Identify which cell holds the provided text, then report its (x, y) central coordinate. 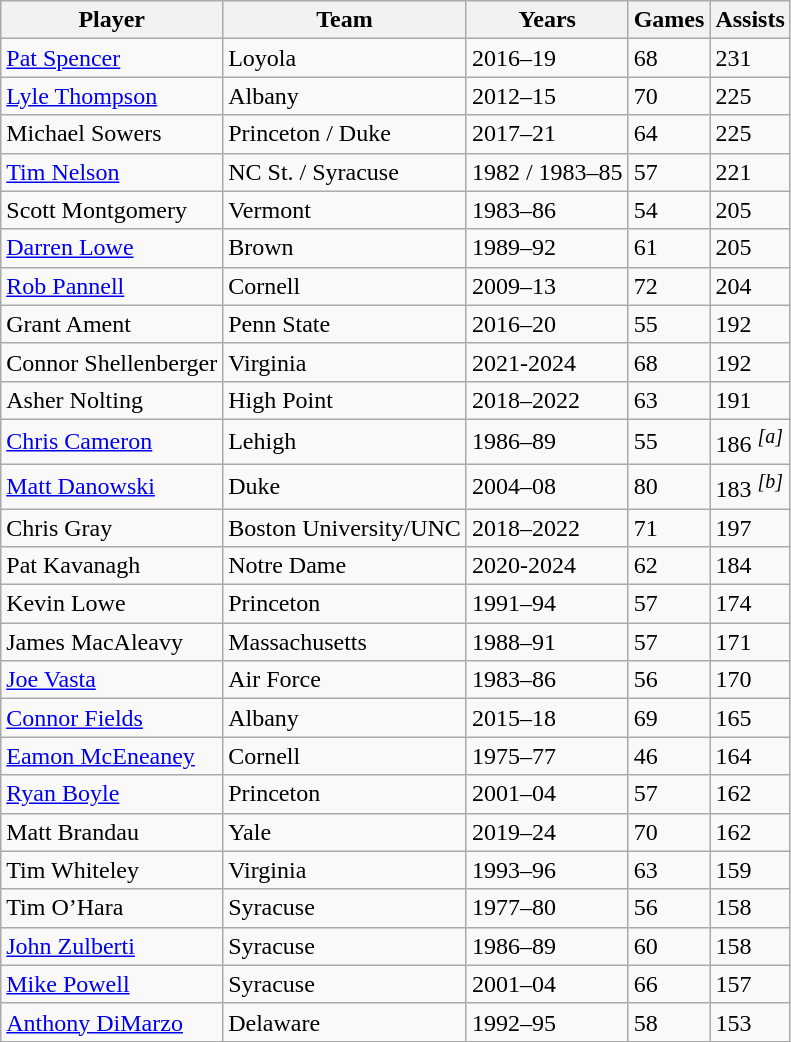
1988–91 (547, 642)
1992–95 (547, 1022)
Joe Vasta (112, 680)
Loyola (345, 58)
Pat Kavanagh (112, 566)
2012–15 (547, 96)
Games (669, 20)
2015–18 (547, 718)
Team (345, 20)
Lyle Thompson (112, 96)
171 (750, 642)
1977–80 (547, 908)
Chris Gray (112, 528)
204 (750, 286)
Air Force (345, 680)
John Zulberti (112, 946)
Connor Shellenberger (112, 362)
183 [b] (750, 486)
Duke (345, 486)
Tim O’Hara (112, 908)
James MacAleavy (112, 642)
Vermont (345, 210)
170 (750, 680)
Pat Spencer (112, 58)
157 (750, 984)
1991–94 (547, 604)
46 (669, 756)
Scott Montgomery (112, 210)
Brown (345, 248)
Grant Ament (112, 324)
71 (669, 528)
54 (669, 210)
153 (750, 1022)
NC St. / Syracuse (345, 172)
Penn State (345, 324)
Notre Dame (345, 566)
Boston University/UNC (345, 528)
2016–20 (547, 324)
62 (669, 566)
174 (750, 604)
165 (750, 718)
2019–24 (547, 832)
Tim Nelson (112, 172)
2016–19 (547, 58)
164 (750, 756)
1993–96 (547, 870)
191 (750, 400)
Rob Pannell (112, 286)
Mike Powell (112, 984)
Matt Brandau (112, 832)
197 (750, 528)
Anthony DiMarzo (112, 1022)
Delaware (345, 1022)
2021-2024 (547, 362)
Matt Danowski (112, 486)
Player (112, 20)
1975–77 (547, 756)
Assists (750, 20)
1982 / 1983–85 (547, 172)
2009–13 (547, 286)
60 (669, 946)
2004–08 (547, 486)
Princeton / Duke (345, 134)
Kevin Lowe (112, 604)
61 (669, 248)
Darren Lowe (112, 248)
159 (750, 870)
Chris Cameron (112, 442)
Eamon McEneaney (112, 756)
58 (669, 1022)
66 (669, 984)
231 (750, 58)
80 (669, 486)
Massachusetts (345, 642)
Connor Fields (112, 718)
186 [a] (750, 442)
Michael Sowers (112, 134)
2020-2024 (547, 566)
High Point (345, 400)
1989–92 (547, 248)
Yale (345, 832)
Asher Nolting (112, 400)
Lehigh (345, 442)
2017–21 (547, 134)
69 (669, 718)
Years (547, 20)
Tim Whiteley (112, 870)
221 (750, 172)
64 (669, 134)
72 (669, 286)
Ryan Boyle (112, 794)
184 (750, 566)
